Output the [X, Y] coordinate of the center of the cell containing the given text.  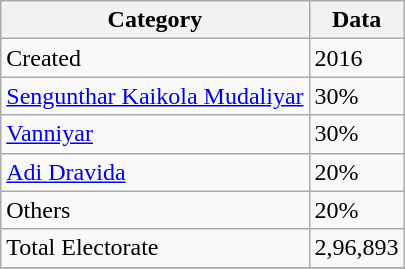
Sengunthar Kaikola Mudaliyar [155, 96]
2016 [356, 58]
2,96,893 [356, 248]
Adi Dravida [155, 172]
Category [155, 20]
Vanniyar [155, 134]
Others [155, 210]
Total Electorate [155, 248]
Data [356, 20]
Created [155, 58]
